Scan for the cell matching the given text and deliver its (x, y) coordinate at center. 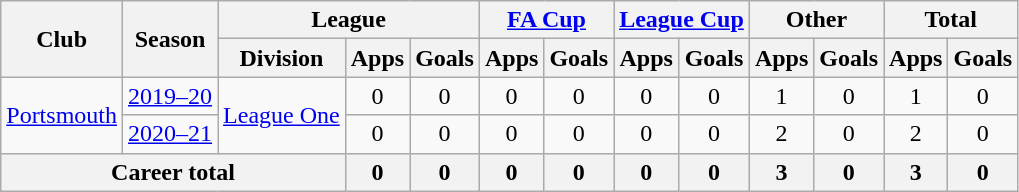
Total (951, 20)
2019–20 (170, 96)
League Cup (682, 20)
Season (170, 39)
League (349, 20)
League One (282, 115)
Portsmouth (62, 115)
FA Cup (546, 20)
Club (62, 39)
Other (816, 20)
Division (282, 58)
Career total (173, 172)
2020–21 (170, 134)
